Find where the given text appears and provide that cell's center as (x, y) coordinate. 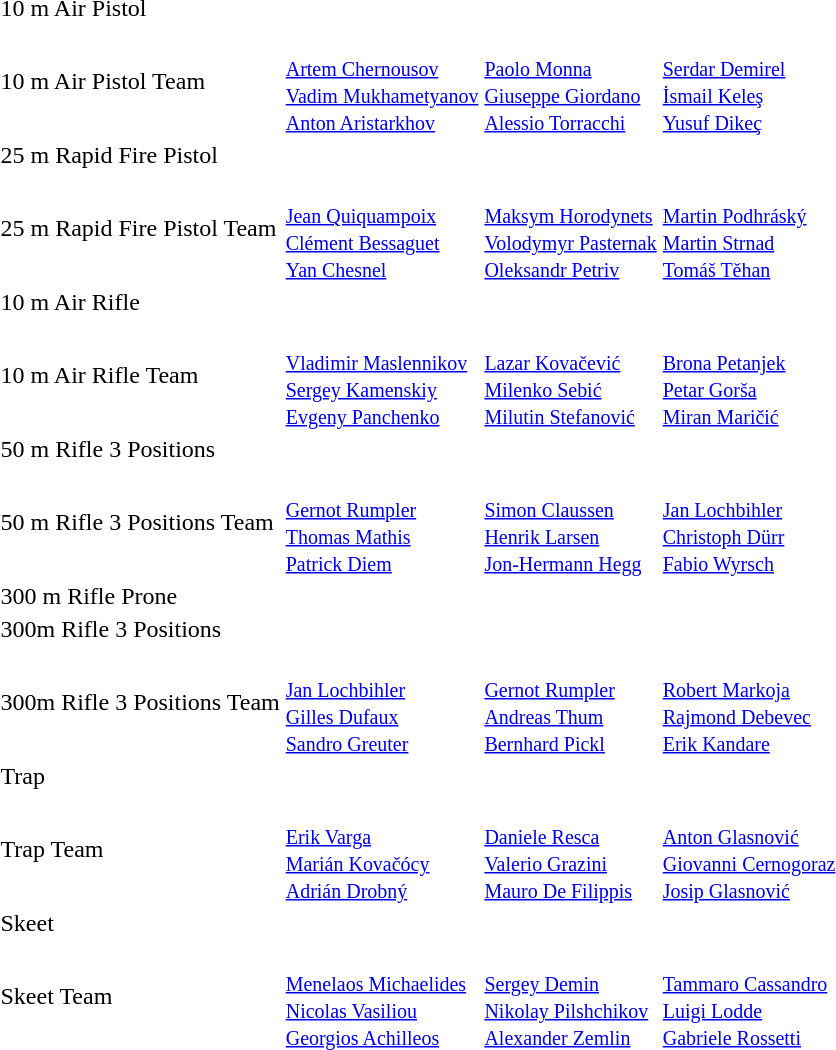
Simon ClaussenHenrik LarsenJon-Hermann Hegg (570, 522)
Daniele RescaValerio GraziniMauro De Filippis (570, 850)
Paolo MonnaGiuseppe GiordanoAlessio Torracchi (570, 82)
Jan LochbihlerGilles DufauxSandro Greuter (382, 702)
Lazar KovačevićMilenko SebićMilutin Stefanović (570, 376)
Gernot RumplerAndreas ThumBernhard Pickl (570, 702)
Gernot RumplerThomas MathisPatrick Diem (382, 522)
Artem ChernousovVadim MukhametyanovAnton Aristarkhov (382, 82)
Jean QuiquampoixClément BessaguetYan Chesnel (382, 228)
Maksym HorodynetsVolodymyr PasternakOleksandr Petriv (570, 228)
Erik VargaMarián KovačócyAdrián Drobný (382, 850)
Vladimir MaslennikovSergey KamenskiyEvgeny Panchenko (382, 376)
